Detect which cell encompasses the target text, then output its [X, Y] center coordinate. 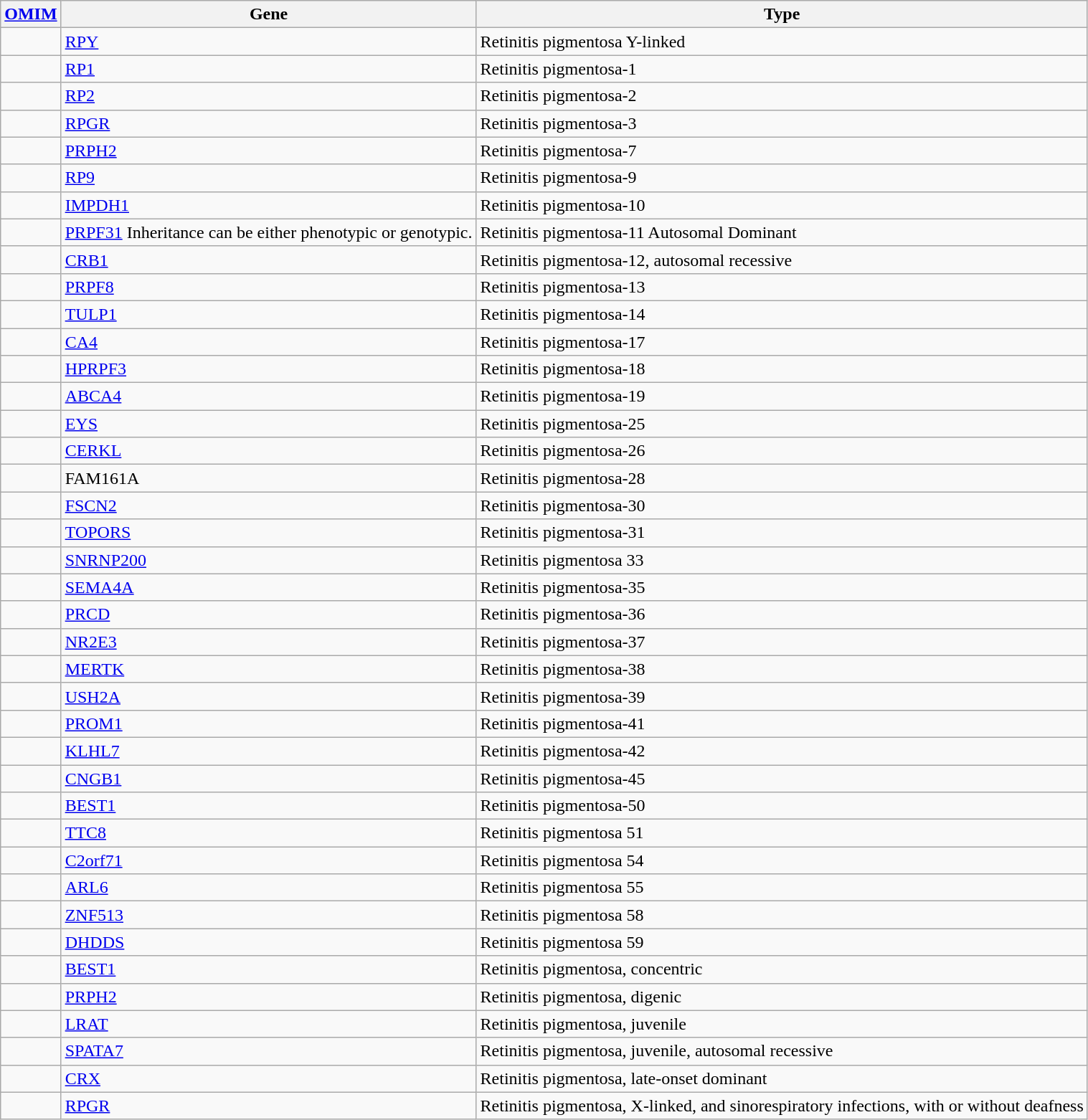
Retinitis pigmentosa-25 [782, 424]
Retinitis pigmentosa, concentric [782, 969]
Retinitis pigmentosa-17 [782, 342]
FAM161A [268, 478]
USH2A [268, 696]
Retinitis pigmentosa 54 [782, 860]
Retinitis pigmentosa-42 [782, 751]
C2orf71 [268, 860]
SPATA7 [268, 1051]
RP9 [268, 178]
CRX [268, 1078]
Retinitis pigmentosa-50 [782, 806]
Retinitis pigmentosa-39 [782, 696]
Retinitis pigmentosa Y-linked [782, 42]
Retinitis pigmentosa, X-linked, and sinorespiratory infections, with or without deafness [782, 1106]
Retinitis pigmentosa-45 [782, 778]
CERKL [268, 451]
TOPORS [268, 533]
TTC8 [268, 833]
Retinitis pigmentosa-1 [782, 69]
Retinitis pigmentosa-19 [782, 397]
KLHL7 [268, 751]
Retinitis pigmentosa-37 [782, 642]
Retinitis pigmentosa-35 [782, 587]
IMPDH1 [268, 205]
RPY [268, 42]
Retinitis pigmentosa, juvenile, autosomal recessive [782, 1051]
Retinitis pigmentosa-38 [782, 669]
ABCA4 [268, 397]
FSCN2 [268, 506]
PRCD [268, 614]
Retinitis pigmentosa 51 [782, 833]
PRPF31 Inheritance can be either phenotypic or genotypic. [268, 232]
LRAT [268, 1024]
Retinitis pigmentosa, juvenile [782, 1024]
Retinitis pigmentosa-9 [782, 178]
RP1 [268, 69]
MERTK [268, 669]
PROM1 [268, 723]
Retinitis pigmentosa-11 Autosomal Dominant [782, 232]
Retinitis pigmentosa-36 [782, 614]
CNGB1 [268, 778]
OMIM [31, 14]
CRB1 [268, 260]
SNRNP200 [268, 560]
PRPF8 [268, 287]
HPRPF3 [268, 369]
Retinitis pigmentosa-13 [782, 287]
Retinitis pigmentosa-41 [782, 723]
Retinitis pigmentosa-18 [782, 369]
DHDDS [268, 942]
NR2E3 [268, 642]
Retinitis pigmentosa-28 [782, 478]
Retinitis pigmentosa 59 [782, 942]
Retinitis pigmentosa 55 [782, 888]
EYS [268, 424]
Retinitis pigmentosa-26 [782, 451]
SEMA4A [268, 587]
Retinitis pigmentosa, late-onset dominant [782, 1078]
Gene [268, 14]
Retinitis pigmentosa-14 [782, 314]
Retinitis pigmentosa-10 [782, 205]
Retinitis pigmentosa-2 [782, 96]
Retinitis pigmentosa-3 [782, 123]
Retinitis pigmentosa-12, autosomal recessive [782, 260]
Retinitis pigmentosa-31 [782, 533]
RP2 [268, 96]
CA4 [268, 342]
Retinitis pigmentosa-7 [782, 151]
TULP1 [268, 314]
Retinitis pigmentosa 33 [782, 560]
ARL6 [268, 888]
ZNF513 [268, 915]
Retinitis pigmentosa 58 [782, 915]
Type [782, 14]
Retinitis pigmentosa, digenic [782, 997]
Retinitis pigmentosa-30 [782, 506]
